Detect which cell encompasses the target text, then output its (X, Y) center coordinate. 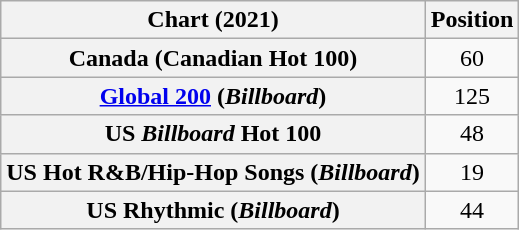
44 (472, 210)
Chart (2021) (213, 20)
48 (472, 134)
19 (472, 172)
60 (472, 58)
Position (472, 20)
125 (472, 96)
US Billboard Hot 100 (213, 134)
Canada (Canadian Hot 100) (213, 58)
US Hot R&B/Hip-Hop Songs (Billboard) (213, 172)
US Rhythmic (Billboard) (213, 210)
Global 200 (Billboard) (213, 96)
